Search for the cell housing the specified text and yield its [x, y] center coordinate. 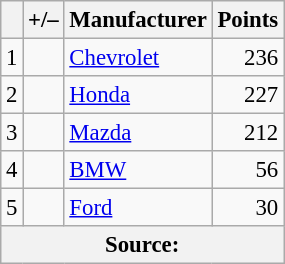
236 [248, 58]
30 [248, 208]
BMW [138, 170]
56 [248, 170]
1 [12, 58]
212 [248, 133]
Points [248, 20]
Chevrolet [138, 58]
Mazda [138, 133]
2 [12, 95]
4 [12, 170]
3 [12, 133]
Honda [138, 95]
Manufacturer [138, 20]
5 [12, 208]
227 [248, 95]
Source: [142, 245]
Ford [138, 208]
+/– [44, 20]
